Extract the (x, y) coordinate from the center of the cell holding the provided text.  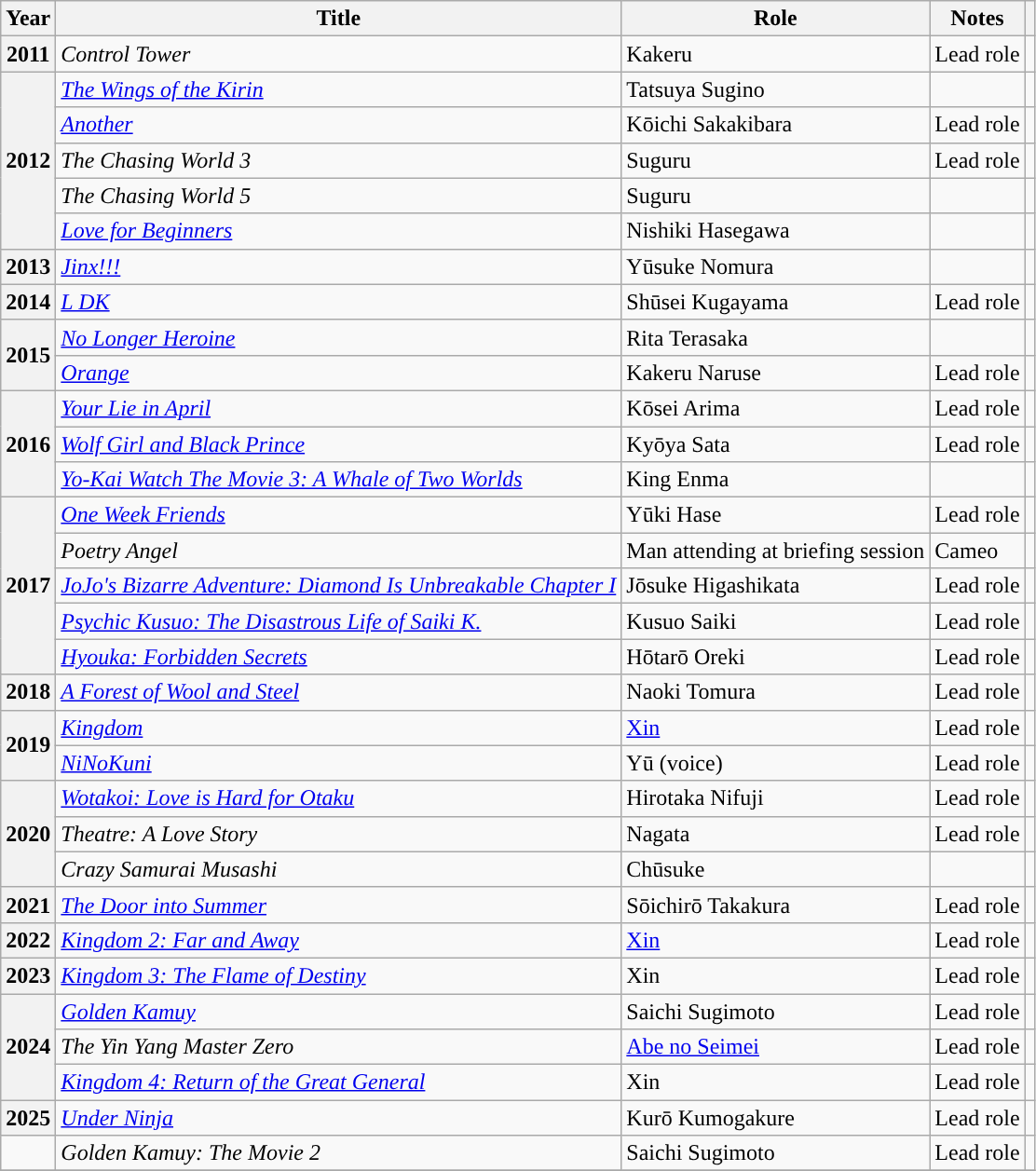
No Longer Heroine (339, 337)
2025 (28, 1118)
The Chasing World 5 (339, 196)
Year (28, 19)
Hōtarō Oreki (775, 657)
Under Ninja (339, 1118)
Notes (977, 19)
2019 (28, 745)
2012 (28, 160)
Naoki Tomura (775, 692)
Kingdom 4: Return of the Great General (339, 1082)
Kyōya Sata (775, 444)
Kingdom 3: The Flame of Destiny (339, 975)
Theatre: A Love Story (339, 834)
Kōsei Arima (775, 408)
Role (775, 19)
L DK (339, 302)
2020 (28, 834)
Crazy Samurai Musashi (339, 869)
Yū (voice) (775, 763)
Man attending at briefing session (775, 551)
Poetry Angel (339, 551)
2017 (28, 586)
Psychic Kusuo: The Disastrous Life of Saiki K. (339, 621)
One Week Friends (339, 515)
The Wings of the Kirin (339, 89)
2016 (28, 443)
2018 (28, 692)
Control Tower (339, 54)
The Chasing World 3 (339, 160)
Golden Kamuy (339, 1011)
2013 (28, 266)
2011 (28, 54)
Yūsuke Nomura (775, 266)
2024 (28, 1046)
Nishiki Hasegawa (775, 231)
Rita Terasaka (775, 337)
Wolf Girl and Black Prince (339, 444)
Another (339, 125)
The Door into Summer (339, 905)
Love for Beginners (339, 231)
Chūsuke (775, 869)
2021 (28, 905)
Title (339, 19)
Jōsuke Higashikata (775, 586)
Cameo (977, 551)
Yo-Kai Watch The Movie 3: A Whale of Two Worlds (339, 480)
Yūki Hase (775, 515)
Wotakoi: Love is Hard for Otaku (339, 798)
Kurō Kumogakure (775, 1118)
Shūsei Kugayama (775, 302)
Hyouka: Forbidden Secrets (339, 657)
Kingdom (339, 728)
Orange (339, 373)
Kakeru (775, 54)
King Enma (775, 480)
Kingdom 2: Far and Away (339, 940)
JoJo's Bizarre Adventure: Diamond Is Unbreakable Chapter I (339, 586)
Golden Kamuy: The Movie 2 (339, 1153)
A Forest of Wool and Steel (339, 692)
2015 (28, 355)
Abe no Seimei (775, 1047)
The Yin Yang Master Zero (339, 1047)
Sōichirō Takakura (775, 905)
Nagata (775, 834)
Your Lie in April (339, 408)
Tatsuya Sugino (775, 89)
NiNoKuni (339, 763)
Kōichi Sakakibara (775, 125)
Kusuo Saiki (775, 621)
Hirotaka Nifuji (775, 798)
Jinx!!! (339, 266)
Kakeru Naruse (775, 373)
2014 (28, 302)
2023 (28, 975)
2022 (28, 940)
